Return the [x, y] coordinate for the center point of the cell that contains the specified text.  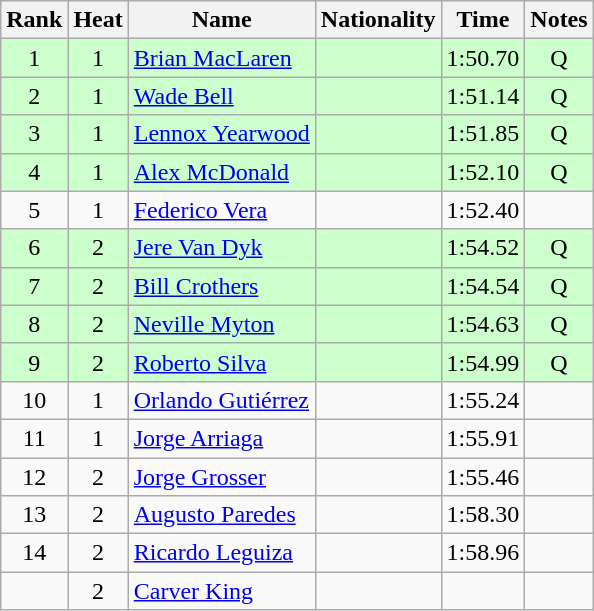
Roberto Silva [222, 362]
Federico Vera [222, 210]
Carver King [222, 591]
13 [34, 515]
1:58.30 [483, 515]
1:55.46 [483, 477]
4 [34, 172]
1:55.91 [483, 438]
1:54.54 [483, 286]
1:54.99 [483, 362]
12 [34, 477]
Orlando Gutiérrez [222, 400]
Heat [98, 20]
Bill Crothers [222, 286]
Jorge Arriaga [222, 438]
Jere Van Dyk [222, 248]
Brian MacLaren [222, 58]
1:58.96 [483, 553]
1:54.63 [483, 324]
10 [34, 400]
1:55.24 [483, 400]
1:51.14 [483, 96]
1:52.40 [483, 210]
Lennox Yearwood [222, 134]
1:54.52 [483, 248]
8 [34, 324]
14 [34, 553]
Name [222, 20]
11 [34, 438]
Jorge Grosser [222, 477]
Alex McDonald [222, 172]
Rank [34, 20]
Notes [559, 20]
1:51.85 [483, 134]
Nationality [378, 20]
Wade Bell [222, 96]
3 [34, 134]
Time [483, 20]
Neville Myton [222, 324]
Augusto Paredes [222, 515]
7 [34, 286]
5 [34, 210]
1:52.10 [483, 172]
9 [34, 362]
6 [34, 248]
1:50.70 [483, 58]
Ricardo Leguiza [222, 553]
